From the cell containing the given text, extract its center point as [X, Y] coordinate. 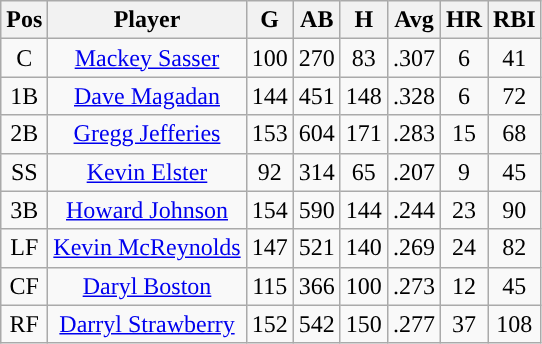
RBI [515, 20]
.273 [414, 286]
24 [464, 248]
604 [316, 134]
Kevin McReynolds [147, 248]
3B [24, 210]
90 [515, 210]
.277 [414, 324]
23 [464, 210]
Kevin Elster [147, 172]
82 [515, 248]
Mackey Sasser [147, 58]
Player [147, 20]
154 [270, 210]
314 [316, 172]
AB [316, 20]
148 [364, 96]
Gregg Jefferies [147, 134]
LF [24, 248]
152 [270, 324]
H [364, 20]
153 [270, 134]
451 [316, 96]
171 [364, 134]
9 [464, 172]
366 [316, 286]
92 [270, 172]
.307 [414, 58]
.328 [414, 96]
115 [270, 286]
G [270, 20]
83 [364, 58]
147 [270, 248]
150 [364, 324]
68 [515, 134]
41 [515, 58]
2B [24, 134]
542 [316, 324]
1B [24, 96]
C [24, 58]
590 [316, 210]
Howard Johnson [147, 210]
.269 [414, 248]
270 [316, 58]
521 [316, 248]
65 [364, 172]
Pos [24, 20]
72 [515, 96]
Daryl Boston [147, 286]
Darryl Strawberry [147, 324]
Dave Magadan [147, 96]
.283 [414, 134]
12 [464, 286]
SS [24, 172]
CF [24, 286]
37 [464, 324]
.207 [414, 172]
Avg [414, 20]
RF [24, 324]
15 [464, 134]
140 [364, 248]
HR [464, 20]
.244 [414, 210]
108 [515, 324]
